Find where the given text appears and provide that cell's center as [x, y] coordinate. 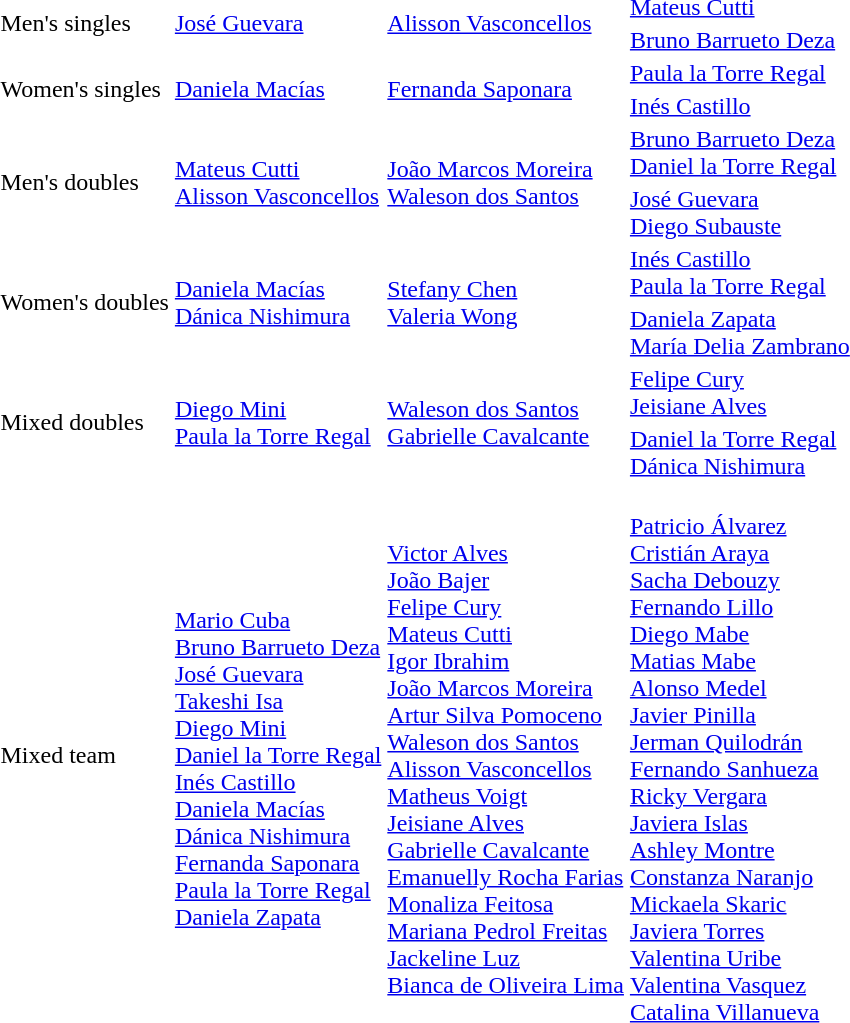
Mateus Cutti Alisson Vasconcellos [278, 182]
Waleson dos Santos Gabrielle Cavalcante [506, 422]
Stefany Chen Valeria Wong [506, 302]
Daniela Macías [278, 90]
Fernanda Saponara [506, 90]
Daniela Macías Dánica Nishimura [278, 302]
João Marcos Moreira Waleson dos Santos [506, 182]
Diego Mini Paula la Torre Regal [278, 422]
